Return [X, Y] of the center of cell containing provided text 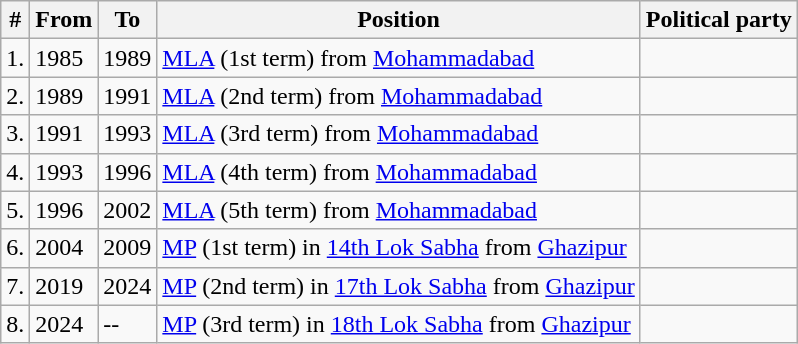
1985 [64, 58]
8. [16, 324]
MLA (4th term) from Mohammadabad [398, 172]
2. [16, 96]
MLA (2nd term) from Mohammadabad [398, 96]
MP (2nd term) in 17th Lok Sabha from Ghazipur [398, 286]
Position [398, 20]
-- [128, 324]
MLA (1st term) from Mohammadabad [398, 58]
5. [16, 210]
3. [16, 134]
# [16, 20]
MP (1st term) in 14th Lok Sabha from Ghazipur [398, 248]
2009 [128, 248]
2002 [128, 210]
MLA (3rd term) from Mohammadabad [398, 134]
1. [16, 58]
Political party [718, 20]
7. [16, 286]
2004 [64, 248]
4. [16, 172]
MP (3rd term) in 18th Lok Sabha from Ghazipur [398, 324]
6. [16, 248]
From [64, 20]
2019 [64, 286]
MLA (5th term) from Mohammadabad [398, 210]
To [128, 20]
